Locate the cell with the specified text and output its [X, Y] center coordinate. 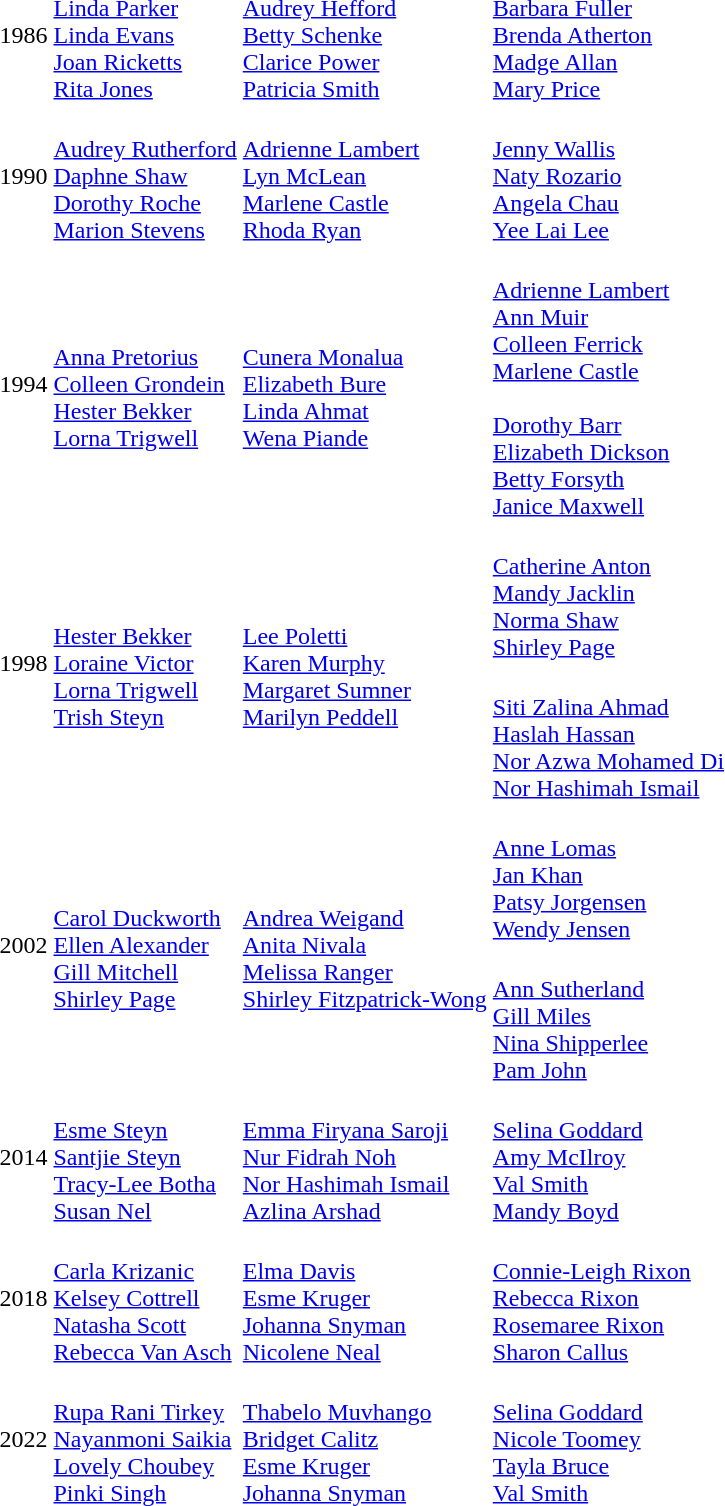
Esme SteynSantjie SteynTracy-Lee BothaSusan Nel [145, 1157]
Ann SutherlandGill MilesNina ShipperleePam John [608, 1016]
Catherine AntonMandy JacklinNorma ShawShirley Page [608, 593]
Lee PolettiKaren MurphyMargaret SumnerMarilyn Peddell [364, 664]
Adrienne LambertLyn McLeanMarlene CastleRhoda Ryan [364, 176]
Siti Zalina AhmadHaslah HassanNor Azwa Mohamed DiNor Hashimah Ismail [608, 734]
Carol DuckworthEllen AlexanderGill MitchellShirley Page [145, 946]
Emma Firyana SarojiNur Fidrah NohNor Hashimah IsmailAzlina Arshad [364, 1157]
Selina GoddardAmy McIlroyVal SmithMandy Boyd [608, 1157]
Hester BekkerLoraine VictorLorna TrigwellTrish Steyn [145, 664]
Elma DavisEsme KrugerJohanna SnymanNicolene Neal [364, 1298]
Jenny WallisNaty RozarioAngela ChauYee Lai Lee [608, 176]
Connie-Leigh RixonRebecca RixonRosemaree RixonSharon Callus [608, 1298]
Audrey RutherfordDaphne ShawDorothy RocheMarion Stevens [145, 176]
Anne LomasJan KhanPatsy JorgensenWendy Jensen [608, 875]
Andrea WeigandAnita NivalaMelissa RangerShirley Fitzpatrick-Wong [364, 946]
Anna PretoriusColleen GrondeinHester BekkerLorna Trigwell [145, 384]
Carla KrizanicKelsey CottrellNatasha ScottRebecca Van Asch [145, 1298]
Cunera MonaluaElizabeth BureLinda AhmatWena Piande [364, 384]
Adrienne LambertAnn MuirColleen FerrickMarlene Castle Dorothy BarrElizabeth DicksonBetty ForsythJanice Maxwell [608, 384]
